Detect which cell encompasses the target text, then output its (X, Y) center coordinate. 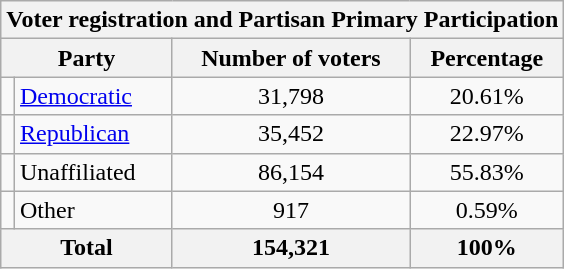
Democratic (94, 96)
Number of voters (290, 58)
Voter registration and Partisan Primary Participation (282, 20)
154,321 (290, 248)
Other (94, 210)
Republican (94, 134)
Unaffiliated (94, 172)
Percentage (487, 58)
917 (290, 210)
31,798 (290, 96)
100% (487, 248)
Total (86, 248)
55.83% (487, 172)
22.97% (487, 134)
35,452 (290, 134)
86,154 (290, 172)
20.61% (487, 96)
0.59% (487, 210)
Party (86, 58)
